Search for the cell housing the specified text and yield its [x, y] center coordinate. 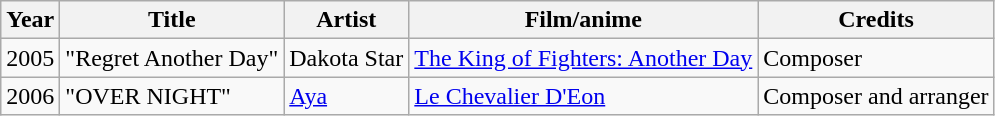
Composer and arranger [876, 96]
2006 [30, 96]
Title [172, 20]
Artist [346, 20]
"Regret Another Day" [172, 58]
Composer [876, 58]
Year [30, 20]
Le Chevalier D'Eon [584, 96]
Film/anime [584, 20]
Aya [346, 96]
2005 [30, 58]
Dakota Star [346, 58]
"OVER NIGHT" [172, 96]
The King of Fighters: Another Day [584, 58]
Credits [876, 20]
